Return the [x, y] coordinate for the center point of the cell that contains the specified text.  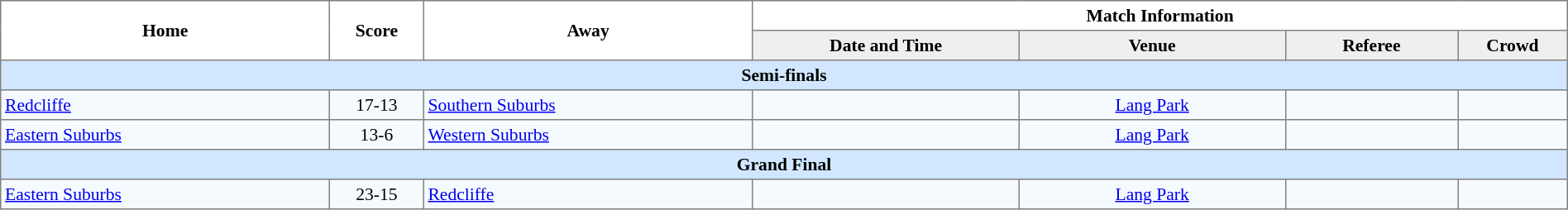
17-13 [377, 105]
Crowd [1513, 45]
Western Suburbs [588, 135]
Score [377, 31]
Away [588, 31]
Date and Time [886, 45]
Match Information [1159, 16]
Referee [1371, 45]
Venue [1152, 45]
Home [165, 31]
Southern Suburbs [588, 105]
Semi-finals [784, 75]
Grand Final [784, 165]
13-6 [377, 135]
23-15 [377, 194]
